Find where the given text appears and provide that cell's center as [x, y] coordinate. 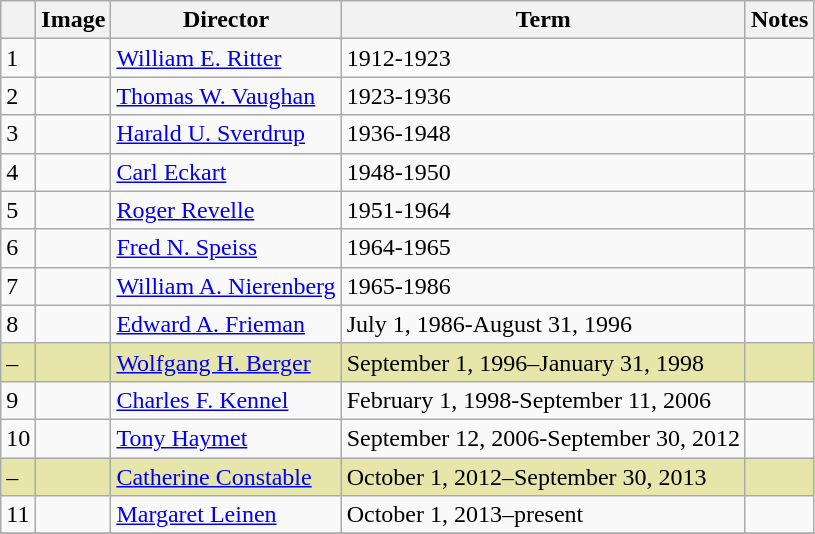
September 1, 1996–January 31, 1998 [543, 362]
1951-1964 [543, 210]
February 1, 1998-September 11, 2006 [543, 400]
Director [226, 20]
Catherine Constable [226, 477]
1936-1948 [543, 134]
July 1, 1986-August 31, 1996 [543, 324]
6 [18, 248]
1964-1965 [543, 248]
9 [18, 400]
1912-1923 [543, 58]
2 [18, 96]
Image [74, 20]
October 1, 2012–September 30, 2013 [543, 477]
7 [18, 286]
8 [18, 324]
Edward A. Frieman [226, 324]
Charles F. Kennel [226, 400]
11 [18, 515]
Thomas W. Vaughan [226, 96]
Margaret Leinen [226, 515]
4 [18, 172]
1923-1936 [543, 96]
Tony Haymet [226, 438]
Carl Eckart [226, 172]
Notes [779, 20]
October 1, 2013–present [543, 515]
William A. Nierenberg [226, 286]
Term [543, 20]
William E. Ritter [226, 58]
3 [18, 134]
Roger Revelle [226, 210]
1965-1986 [543, 286]
Fred N. Speiss [226, 248]
5 [18, 210]
10 [18, 438]
Harald U. Sverdrup [226, 134]
1948-1950 [543, 172]
1 [18, 58]
Wolfgang H. Berger [226, 362]
September 12, 2006-September 30, 2012 [543, 438]
